Scan for the cell matching the given text and deliver its (X, Y) coordinate at center. 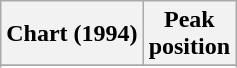
Peakposition (189, 34)
Chart (1994) (72, 34)
